Output the (X, Y) coordinate of the center of the cell containing the given text.  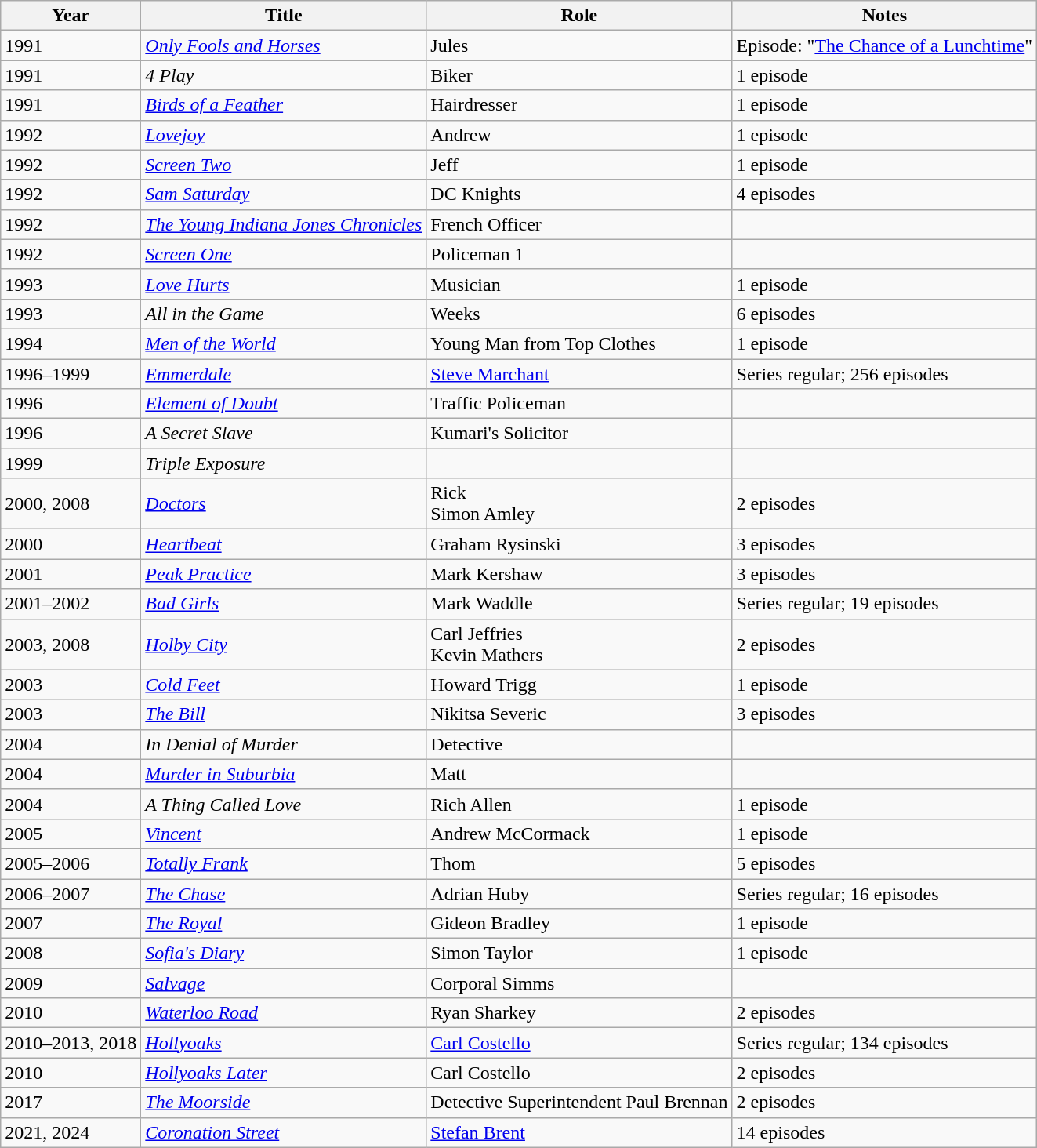
Biker (579, 75)
Nikitsa Severic (579, 714)
Andrew (579, 135)
Sofia's Diary (284, 954)
Emmerdale (284, 374)
Andrew McCormack (579, 834)
Salvage (284, 983)
2001 (71, 574)
4 episodes (884, 194)
2021, 2024 (71, 1132)
1999 (71, 463)
RickSimon Amley (579, 503)
Bad Girls (284, 604)
A Thing Called Love (284, 804)
Birds of a Feather (284, 105)
Hollyoaks (284, 1043)
2000, 2008 (71, 503)
14 episodes (884, 1132)
1996–1999 (71, 374)
1994 (71, 343)
The Moorside (284, 1103)
Thom (579, 863)
The Royal (284, 924)
Young Man from Top Clothes (579, 343)
5 episodes (884, 863)
2000 (71, 544)
Lovejoy (284, 135)
Mark Kershaw (579, 574)
Traffic Policeman (579, 404)
Ryan Sharkey (579, 1013)
Sam Saturday (284, 194)
All in the Game (284, 314)
Weeks (579, 314)
Screen Two (284, 165)
Waterloo Road (284, 1013)
DC Knights (579, 194)
Triple Exposure (284, 463)
Gideon Bradley (579, 924)
Love Hurts (284, 284)
Doctors (284, 503)
Series regular; 134 episodes (884, 1043)
Rich Allen (579, 804)
The Chase (284, 893)
2017 (71, 1103)
Matt (579, 774)
4 Play (284, 75)
Corporal Simms (579, 983)
Screen One (284, 254)
The Bill (284, 714)
Series regular; 19 episodes (884, 604)
2008 (71, 954)
2005 (71, 834)
Howard Trigg (579, 685)
Graham Rysinski (579, 544)
French Officer (579, 224)
The Young Indiana Jones Chronicles (284, 224)
Stefan Brent (579, 1132)
2006–2007 (71, 893)
Episode: "The Chance of a Lunchtime" (884, 45)
2001–2002 (71, 604)
Murder in Suburbia (284, 774)
Carl JeffriesKevin Mathers (579, 645)
Simon Taylor (579, 954)
Series regular; 256 episodes (884, 374)
2003, 2008 (71, 645)
A Secret Slave (284, 434)
Cold Feet (284, 685)
Element of Doubt (284, 404)
2007 (71, 924)
In Denial of Murder (284, 744)
Series regular; 16 episodes (884, 893)
Adrian Huby (579, 893)
Totally Frank (284, 863)
Policeman 1 (579, 254)
6 episodes (884, 314)
Musician (579, 284)
2010–2013, 2018 (71, 1043)
2009 (71, 983)
Peak Practice (284, 574)
Kumari's Solicitor (579, 434)
Role (579, 16)
Year (71, 16)
Men of the World (284, 343)
Notes (884, 16)
Heartbeat (284, 544)
Steve Marchant (579, 374)
Detective (579, 744)
Title (284, 16)
Hairdresser (579, 105)
2005–2006 (71, 863)
Vincent (284, 834)
Only Fools and Horses (284, 45)
Jules (579, 45)
Hollyoaks Later (284, 1073)
Detective Superintendent Paul Brennan (579, 1103)
Coronation Street (284, 1132)
Mark Waddle (579, 604)
Jeff (579, 165)
Holby City (284, 645)
